Detect which cell encompasses the target text, then output its (X, Y) center coordinate. 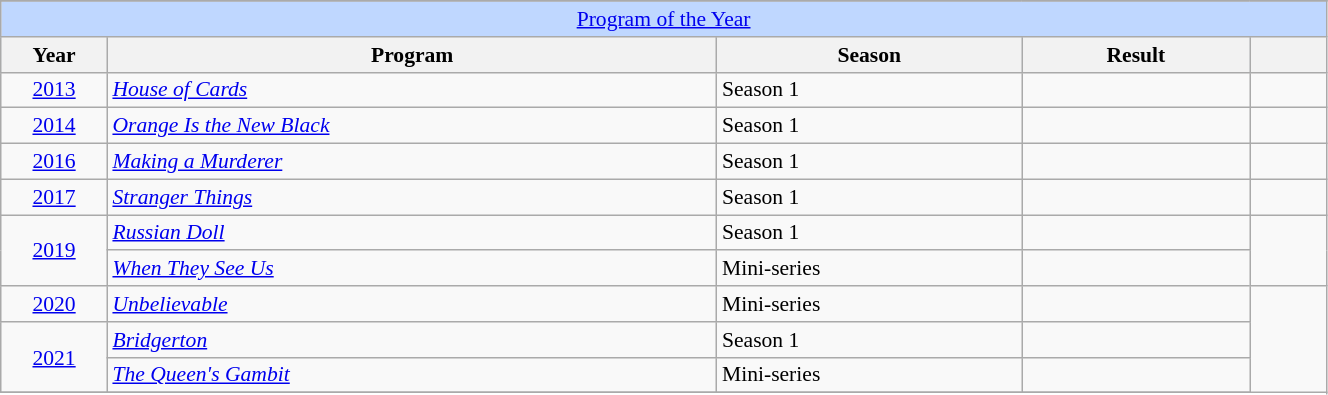
Stranger Things (412, 197)
Russian Doll (412, 233)
Orange Is the New Black (412, 126)
2013 (54, 90)
2019 (54, 250)
The Queen's Gambit (412, 375)
Bridgerton (412, 340)
2020 (54, 304)
2017 (54, 197)
Unbelievable (412, 304)
When They See Us (412, 269)
2016 (54, 162)
2014 (54, 126)
Program (412, 55)
Year (54, 55)
Program of the Year (664, 19)
Result (1136, 55)
2021 (54, 358)
Making a Murderer (412, 162)
House of Cards (412, 90)
Season (870, 55)
